Extract the (x, y) coordinate from the center of the cell holding the provided text.  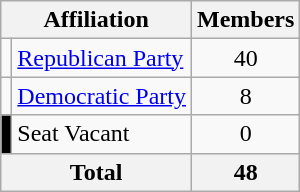
Republican Party (102, 58)
Democratic Party (102, 96)
8 (245, 96)
40 (245, 58)
Seat Vacant (102, 134)
Members (245, 20)
48 (245, 172)
0 (245, 134)
Total (96, 172)
Affiliation (96, 20)
